Detect which cell encompasses the target text, then output its [x, y] center coordinate. 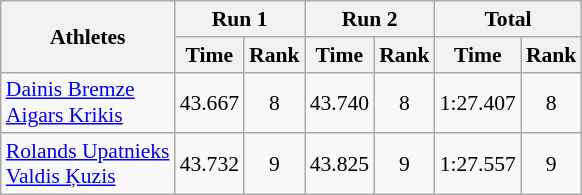
Rolands UpatnieksValdis Ķuzis [88, 164]
1:27.407 [478, 102]
43.740 [340, 102]
Run 1 [240, 19]
43.667 [210, 102]
43.825 [340, 164]
Athletes [88, 36]
1:27.557 [478, 164]
Total [508, 19]
Run 2 [370, 19]
43.732 [210, 164]
Dainis BremzeAigars Krikis [88, 102]
